Find where the given text appears and provide that cell's center as [x, y] coordinate. 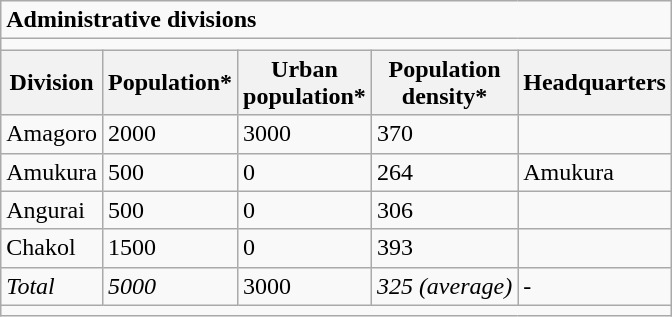
370 [444, 134]
- [595, 286]
Division [52, 82]
Urbanpopulation* [305, 82]
1500 [170, 248]
2000 [170, 134]
264 [444, 172]
Chakol [52, 248]
Populationdensity* [444, 82]
Total [52, 286]
393 [444, 248]
Population* [170, 82]
Angurai [52, 210]
5000 [170, 286]
Administrative divisions [336, 20]
Headquarters [595, 82]
306 [444, 210]
325 (average) [444, 286]
Amagoro [52, 134]
